Provide the [x, y] coordinate of the cell's center where the given text is located.  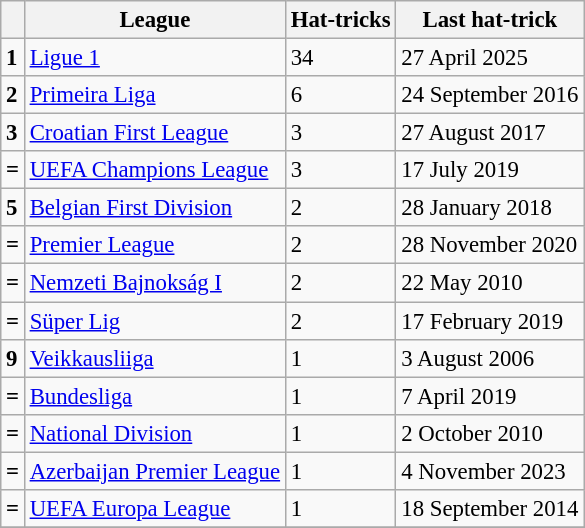
3 August 2006 [490, 358]
17 February 2019 [490, 321]
4 November 2023 [490, 471]
6 [340, 95]
Hat-tricks [340, 20]
27 August 2017 [490, 133]
Last hat-trick [490, 20]
2 October 2010 [490, 433]
9 [13, 358]
Ligue 1 [154, 58]
Belgian First Division [154, 208]
34 [340, 58]
7 April 2019 [490, 396]
Croatian First League [154, 133]
Veikkausliiga [154, 358]
5 [13, 208]
28 January 2018 [490, 208]
24 September 2016 [490, 95]
Azerbaijan Premier League [154, 471]
27 April 2025 [490, 58]
UEFA Champions League [154, 170]
Süper Lig [154, 321]
17 July 2019 [490, 170]
Bundesliga [154, 396]
League [154, 20]
28 November 2020 [490, 245]
Nemzeti Bajnokság I [154, 283]
Premier League [154, 245]
Primeira Liga [154, 95]
22 May 2010 [490, 283]
National Division [154, 433]
18 September 2014 [490, 509]
UEFA Europa League [154, 509]
